Locate the cell with the specified text and output its [x, y] center coordinate. 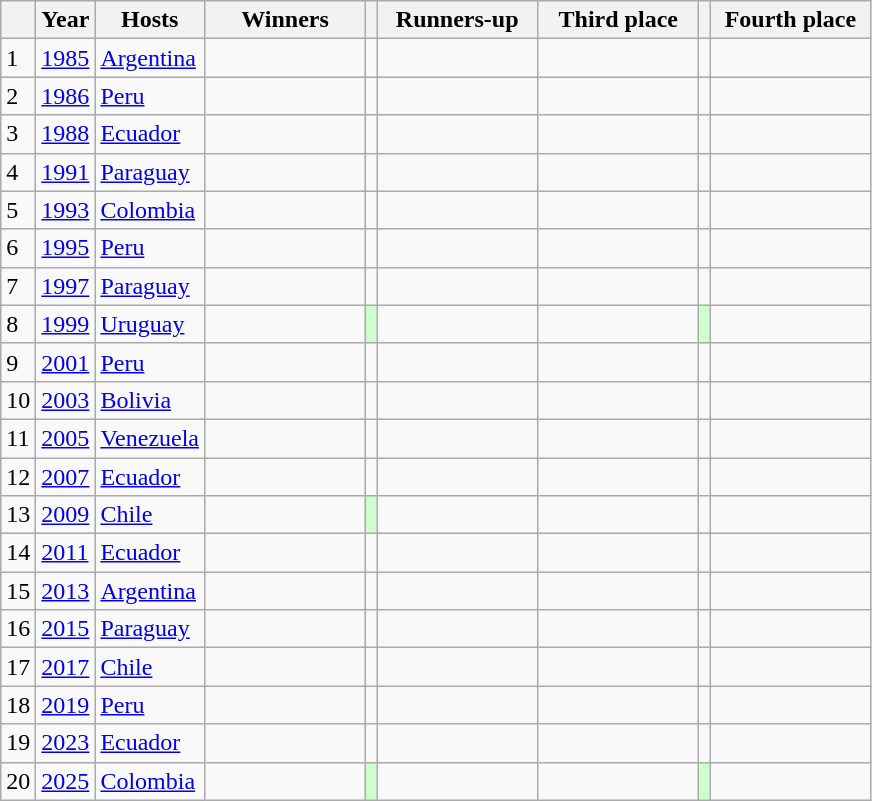
Venezuela [150, 438]
1985 [66, 58]
2017 [66, 667]
17 [18, 667]
8 [18, 324]
6 [18, 248]
Year [66, 20]
16 [18, 629]
2011 [66, 553]
Winners [286, 20]
4 [18, 172]
2019 [66, 705]
Third place [618, 20]
1997 [66, 286]
20 [18, 781]
12 [18, 477]
2013 [66, 591]
18 [18, 705]
2025 [66, 781]
2005 [66, 438]
1986 [66, 96]
Fourth place [790, 20]
10 [18, 400]
1993 [66, 210]
1 [18, 58]
11 [18, 438]
3 [18, 134]
2009 [66, 515]
13 [18, 515]
14 [18, 553]
Hosts [150, 20]
19 [18, 743]
9 [18, 362]
2003 [66, 400]
2007 [66, 477]
Runners-up [458, 20]
1995 [66, 248]
2 [18, 96]
15 [18, 591]
1988 [66, 134]
5 [18, 210]
1991 [66, 172]
Uruguay [150, 324]
Bolivia [150, 400]
7 [18, 286]
2001 [66, 362]
1999 [66, 324]
2023 [66, 743]
2015 [66, 629]
